Provide the (X, Y) coordinate of the cell's center where the given text is located.  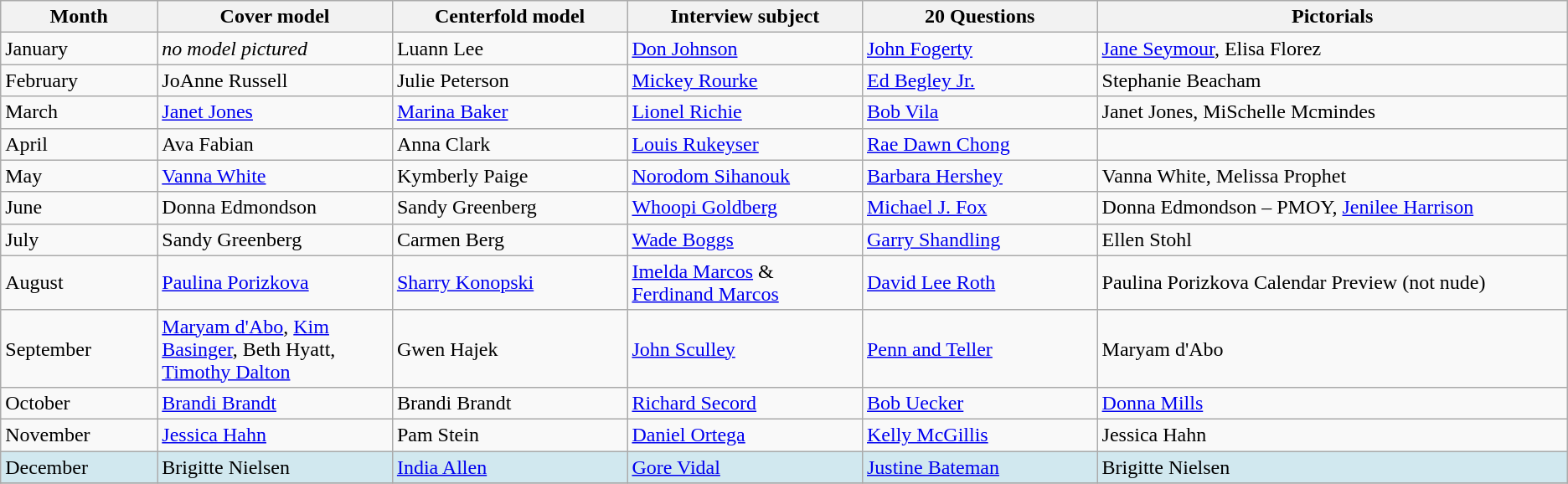
Pictorials (1332, 17)
Ava Fabian (275, 144)
Rae Dawn Chong (980, 144)
India Allen (509, 466)
Daniel Ortega (745, 435)
March (79, 112)
Donna Edmondson (275, 208)
December (79, 466)
May (79, 176)
Louis Rukeyser (745, 144)
Paulina Porizkova Calendar Preview (not nude) (1332, 283)
Jane Seymour, Elisa Florez (1332, 49)
Norodom Sihanouk (745, 176)
Maryam d'Abo, Kim Basinger, Beth Hyatt, Timothy Dalton (275, 348)
Interview subject (745, 17)
Imelda Marcos & Ferdinand Marcos (745, 283)
September (79, 348)
Cover model (275, 17)
Sharry Konopski (509, 283)
Donna Edmondson – PMOY, Jenilee Harrison (1332, 208)
Mickey Rourke (745, 80)
Maryam d'Abo (1332, 348)
Janet Jones (275, 112)
Bob Vila (980, 112)
Luann Lee (509, 49)
Stephanie Beacham (1332, 80)
Month (79, 17)
Anna Clark (509, 144)
Julie Peterson (509, 80)
Whoopi Goldberg (745, 208)
January (79, 49)
Wade Boggs (745, 239)
Vanna White (275, 176)
August (79, 283)
Garry Shandling (980, 239)
Donna Mills (1332, 403)
June (79, 208)
Gore Vidal (745, 466)
John Sculley (745, 348)
Richard Secord (745, 403)
Ed Begley Jr. (980, 80)
Justine Bateman (980, 466)
Barbara Hershey (980, 176)
Gwen Hajek (509, 348)
20 Questions (980, 17)
April (79, 144)
February (79, 80)
David Lee Roth (980, 283)
Don Johnson (745, 49)
John Fogerty (980, 49)
Vanna White, Melissa Prophet (1332, 176)
Marina Baker (509, 112)
Bob Uecker (980, 403)
Michael J. Fox (980, 208)
no model pictured (275, 49)
Carmen Berg (509, 239)
JoAnne Russell (275, 80)
Kymberly Paige (509, 176)
Pam Stein (509, 435)
Ellen Stohl (1332, 239)
Penn and Teller (980, 348)
October (79, 403)
November (79, 435)
Paulina Porizkova (275, 283)
Centerfold model (509, 17)
July (79, 239)
Janet Jones, MiSchelle Mcmindes (1332, 112)
Kelly McGillis (980, 435)
Lionel Richie (745, 112)
